Search for the cell housing the specified text and yield its (X, Y) center coordinate. 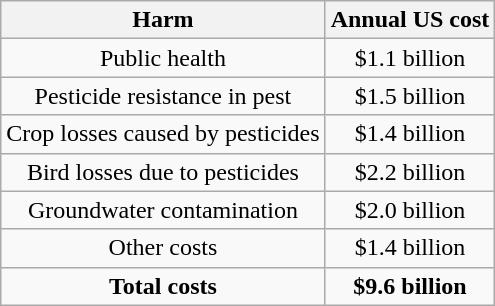
Other costs (163, 248)
$2.2 billion (410, 172)
$2.0 billion (410, 210)
Pesticide resistance in pest (163, 96)
Groundwater contamination (163, 210)
$1.1 billion (410, 58)
$1.5 billion (410, 96)
$9.6 billion (410, 286)
Public health (163, 58)
Crop losses caused by pesticides (163, 134)
Total costs (163, 286)
Bird losses due to pesticides (163, 172)
Annual US cost (410, 20)
Harm (163, 20)
